Identify which cell holds the provided text, then report its (x, y) central coordinate. 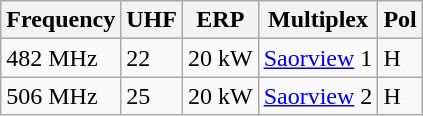
482 MHz (61, 58)
506 MHz (61, 96)
22 (152, 58)
Frequency (61, 20)
Multiplex (318, 20)
Saorview 2 (318, 96)
Pol (400, 20)
ERP (220, 20)
25 (152, 96)
Saorview 1 (318, 58)
UHF (152, 20)
